Find where the given text appears and provide that cell's center as (X, Y) coordinate. 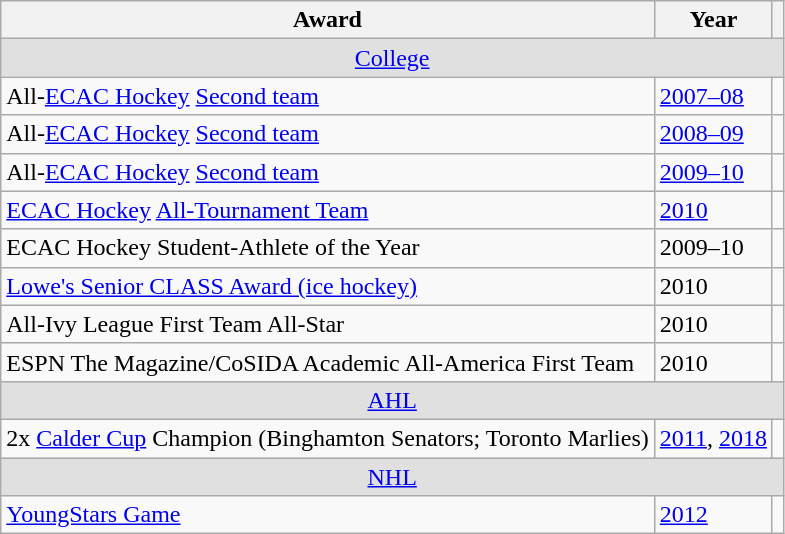
NHL (392, 477)
Year (713, 20)
ESPN The Magazine/CoSIDA Academic All-America First Team (328, 362)
2011, 2018 (713, 438)
Award (328, 20)
2x Calder Cup Champion (Binghamton Senators; Toronto Marlies) (328, 438)
Lowe's Senior CLASS Award (ice hockey) (328, 286)
2012 (713, 515)
AHL (392, 400)
2007–08 (713, 96)
2008–09 (713, 134)
ECAC Hockey Student-Athlete of the Year (328, 248)
ECAC Hockey All-Tournament Team (328, 210)
YoungStars Game (328, 515)
All-Ivy League First Team All-Star (328, 324)
College (392, 58)
